Provide the (x, y) coordinate of the cell's center where the given text is located.  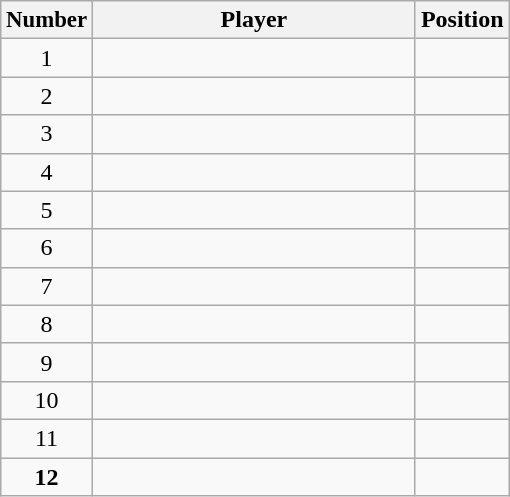
11 (47, 438)
5 (47, 210)
3 (47, 134)
9 (47, 362)
1 (47, 58)
12 (47, 477)
8 (47, 324)
7 (47, 286)
Number (47, 20)
2 (47, 96)
6 (47, 248)
4 (47, 172)
Position (462, 20)
Player (254, 20)
10 (47, 400)
